Detect which cell encompasses the target text, then output its (X, Y) center coordinate. 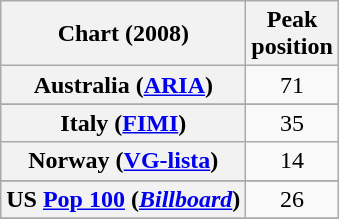
71 (292, 85)
Italy (FIMI) (124, 123)
US Pop 100 (Billboard) (124, 199)
35 (292, 123)
Chart (2008) (124, 34)
Norway (VG-lista) (124, 161)
14 (292, 161)
26 (292, 199)
Australia (ARIA) (124, 85)
Peakposition (292, 34)
